Scan for the cell matching the given text and deliver its (X, Y) coordinate at center. 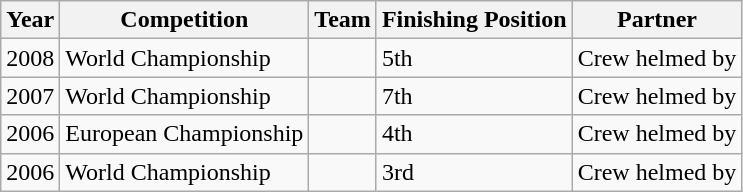
Year (30, 20)
Partner (657, 20)
7th (474, 96)
2007 (30, 96)
European Championship (184, 134)
3rd (474, 172)
Finishing Position (474, 20)
Team (343, 20)
5th (474, 58)
4th (474, 134)
2008 (30, 58)
Competition (184, 20)
